Search for the cell housing the specified text and yield its (x, y) center coordinate. 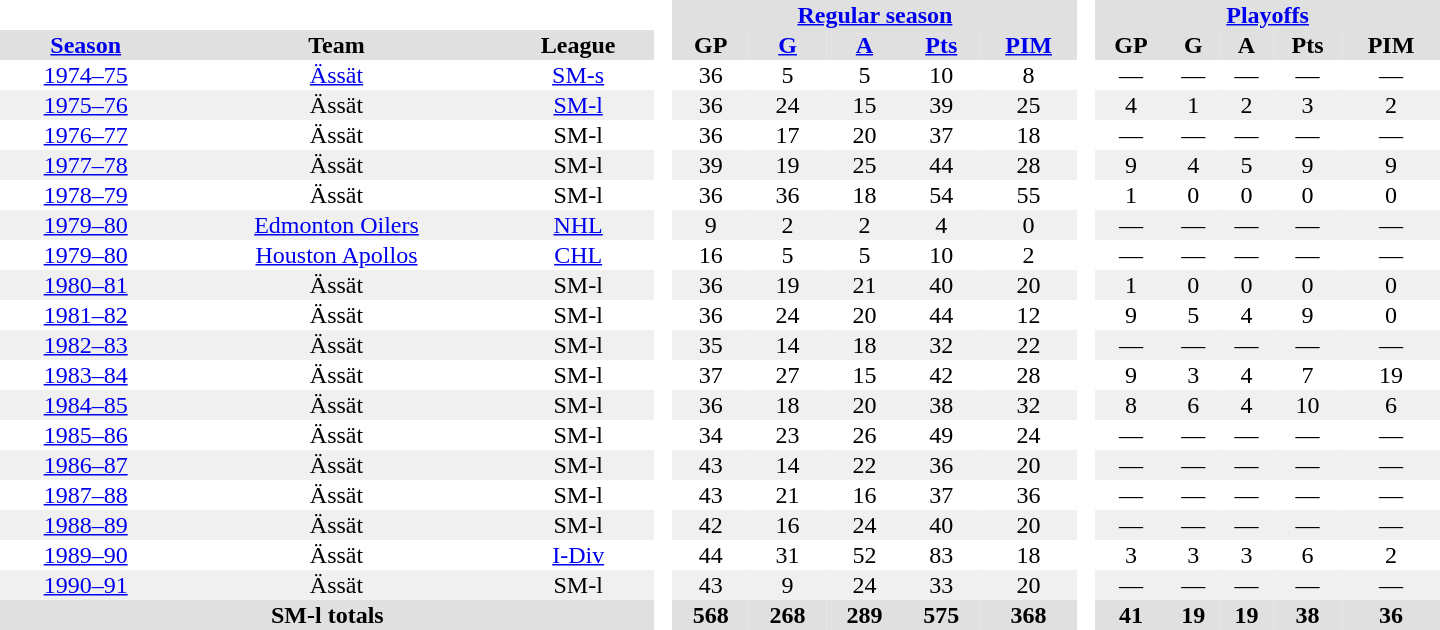
35 (710, 345)
23 (788, 435)
Houston Apollos (336, 255)
55 (1029, 195)
33 (942, 585)
31 (788, 555)
268 (788, 615)
1980–81 (86, 285)
12 (1029, 315)
49 (942, 435)
I-Div (578, 555)
SM-s (578, 75)
Regular season (874, 15)
Team (336, 45)
Playoffs (1268, 15)
Edmonton Oilers (336, 225)
26 (864, 435)
1987–88 (86, 495)
41 (1131, 615)
1984–85 (86, 405)
575 (942, 615)
1990–91 (86, 585)
1977–78 (86, 165)
54 (942, 195)
League (578, 45)
1976–77 (86, 135)
1982–83 (86, 345)
568 (710, 615)
1985–86 (86, 435)
1974–75 (86, 75)
NHL (578, 225)
52 (864, 555)
7 (1308, 375)
368 (1029, 615)
CHL (578, 255)
SM-l totals (328, 615)
27 (788, 375)
1975–76 (86, 105)
Season (86, 45)
1983–84 (86, 375)
289 (864, 615)
1988–89 (86, 525)
17 (788, 135)
34 (710, 435)
1978–79 (86, 195)
1981–82 (86, 315)
83 (942, 555)
1989–90 (86, 555)
1986–87 (86, 465)
